For the text-containing cell, return its midpoint in [x, y] coordinate format. 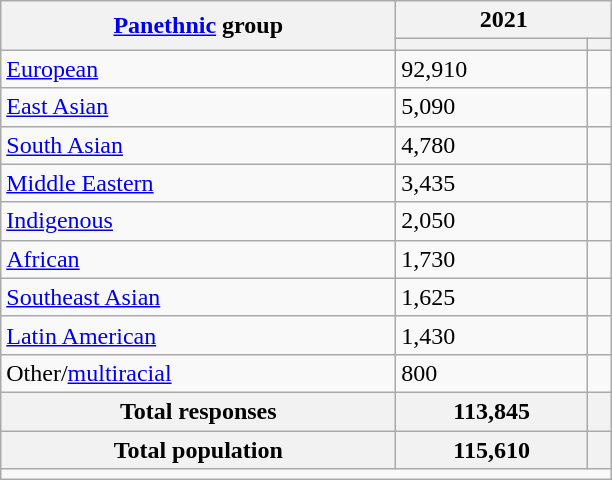
Middle Eastern [198, 183]
Panethnic group [198, 26]
Total responses [198, 411]
2,050 [492, 221]
92,910 [492, 69]
Other/multiracial [198, 373]
Latin American [198, 335]
2021 [504, 20]
African [198, 259]
South Asian [198, 145]
115,610 [492, 449]
800 [492, 373]
1,430 [492, 335]
Southeast Asian [198, 297]
Total population [198, 449]
4,780 [492, 145]
Indigenous [198, 221]
1,625 [492, 297]
5,090 [492, 107]
European [198, 69]
1,730 [492, 259]
3,435 [492, 183]
113,845 [492, 411]
East Asian [198, 107]
